Search for the cell housing the specified text and yield its [x, y] center coordinate. 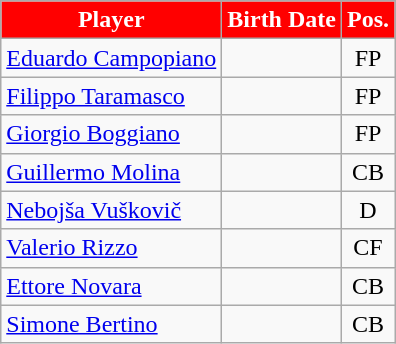
Filippo Taramasco [112, 96]
Birth Date [282, 20]
Simone Bertino [112, 324]
D [368, 210]
Nebojša Vuškovič [112, 210]
Player [112, 20]
Pos. [368, 20]
Ettore Novara [112, 286]
Giorgio Boggiano [112, 134]
CF [368, 248]
Eduardo Campopiano [112, 58]
Valerio Rizzo [112, 248]
Guillermo Molina [112, 172]
